Locate the cell with the specified text and output its [x, y] center coordinate. 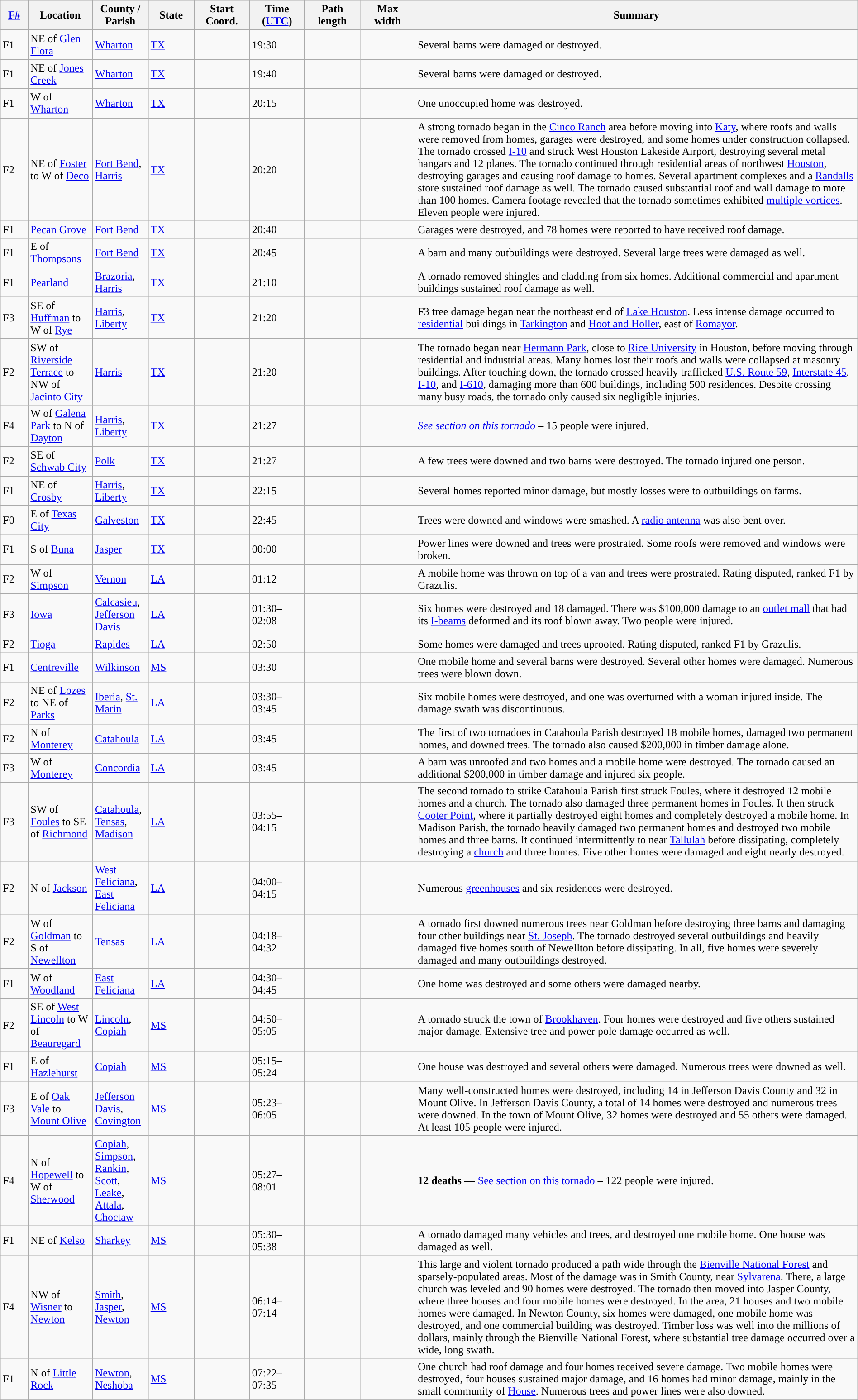
Jefferson Davis, Covington [120, 1109]
05:30–05:38 [277, 1241]
Pecan Grove [61, 229]
21:10 [277, 282]
Max width [387, 15]
W of Wharton [61, 103]
One unoccupied home was destroyed. [637, 103]
22:15 [277, 491]
Lincoln, Copiah [120, 1025]
See section on this tornado – 15 people were injured. [637, 425]
NE of Lozes to NE of Parks [61, 703]
A mobile home was thrown on top of a van and trees were prostrated. Rating disputed, ranked F1 by Grazulis. [637, 579]
Several homes reported minor damage, but mostly losses were to outbuildings on farms. [637, 491]
NE of Crosby [61, 491]
Copiah [120, 1066]
N of Monterey [61, 739]
W of Monterey [61, 768]
04:00–04:15 [277, 888]
Tioga [61, 644]
W of Woodland [61, 983]
County / Parish [120, 15]
Polk [120, 461]
Iowa [61, 615]
Start Coord. [222, 15]
00:00 [277, 549]
N of Jackson [61, 888]
NE of Foster to W of Deco [61, 169]
West Feliciana, East Feliciana [120, 888]
N of Hopewell to W of Sherwood [61, 1181]
E of Oak Vale to Mount Olive [61, 1109]
Some homes were damaged and trees uprooted. Rating disputed, ranked F1 by Grazulis. [637, 644]
Pearland [61, 282]
Centreville [61, 667]
Harris [120, 372]
05:27–08:01 [277, 1181]
19:40 [277, 74]
Smith, Jasper, Newton [120, 1307]
One mobile home and several barns were destroyed. Several other homes were damaged. Numerous trees were blown down. [637, 667]
A tornado damaged many vehicles and trees, and destroyed one mobile home. One house was damaged as well. [637, 1241]
Fort Bend, Harris [120, 169]
01:12 [277, 579]
Iberia, St. Marin [120, 703]
07:22–07:35 [277, 1379]
A tornado removed shingles and cladding from six homes. Additional commercial and apartment buildings sustained roof damage as well. [637, 282]
E of Thompsons [61, 253]
W of Goldman to S of Newellton [61, 941]
06:14–07:14 [277, 1307]
Tensas [120, 941]
Six mobile homes were destroyed, and one was overturned with a woman injured inside. The damage swath was discontinuous. [637, 703]
Summary [637, 15]
01:30–02:08 [277, 615]
Numerous greenhouses and six residences were destroyed. [637, 888]
04:30–04:45 [277, 983]
Catahoula [120, 739]
Calcasieu, Jefferson Davis [120, 615]
Sharkey [120, 1241]
One house was destroyed and several others were damaged. Numerous trees were downed as well. [637, 1066]
02:50 [277, 644]
Trees were downed and windows were smashed. A radio antenna was also bent over. [637, 521]
E of Texas City [61, 521]
SW of Foules to SE of Richmond [61, 822]
SE of West Lincoln to W of Beauregard [61, 1025]
12 deaths — See section on this tornado – 122 people were injured. [637, 1181]
N of Little Rock [61, 1379]
05:23–06:05 [277, 1109]
A few trees were downed and two barns were destroyed. The tornado injured one person. [637, 461]
East Feliciana [120, 983]
19:30 [277, 44]
Power lines were downed and trees were prostrated. Some roofs were removed and windows were broken. [637, 549]
Brazoria, Harris [120, 282]
Jasper [120, 549]
Time (UTC) [277, 15]
NW of Wisner to Newton [61, 1307]
One home was destroyed and some others were damaged nearby. [637, 983]
Concordia [120, 768]
20:45 [277, 253]
Newton, Neshoba [120, 1379]
Catahoula, Tensas, Madison [120, 822]
NE of Glen Flora [61, 44]
W of Simpson [61, 579]
Location [61, 15]
NE of Jones Creek [61, 74]
SE of Huffman to W of Rye [61, 318]
03:55–04:15 [277, 822]
04:18–04:32 [277, 941]
Copiah, Simpson, Rankin, Scott, Leake, Attala, Choctaw [120, 1181]
20:40 [277, 229]
Galveston [120, 521]
Vernon [120, 579]
04:50–05:05 [277, 1025]
Path length [332, 15]
NE of Kelso [61, 1241]
F# [14, 15]
State [171, 15]
Wilkinson [120, 667]
SW of Riverside Terrace to NW of Jacinto City [61, 372]
W of Galena Park to N of Dayton [61, 425]
03:30–03:45 [277, 703]
A barn and many outbuildings were destroyed. Several large trees were damaged as well. [637, 253]
03:30 [277, 667]
E of Hazlehurst [61, 1066]
F0 [14, 521]
20:15 [277, 103]
SE of Schwab City [61, 461]
05:15–05:24 [277, 1066]
Garages were destroyed, and 78 homes were reported to have received roof damage. [637, 229]
S of Buna [61, 549]
22:45 [277, 521]
Rapides [120, 644]
20:20 [277, 169]
